Identify which cell holds the provided text, then report its [x, y] central coordinate. 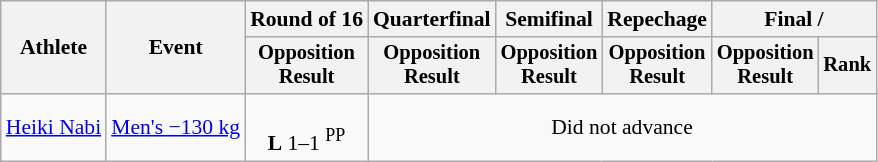
Repechage [657, 19]
Event [176, 48]
Semifinal [550, 19]
L 1–1 PP [306, 128]
Quarterfinal [432, 19]
Final / [794, 19]
Rank [847, 66]
Athlete [54, 48]
Round of 16 [306, 19]
Men's −130 kg [176, 128]
Did not advance [622, 128]
Heiki Nabi [54, 128]
